Search for the cell housing the specified text and yield its (x, y) center coordinate. 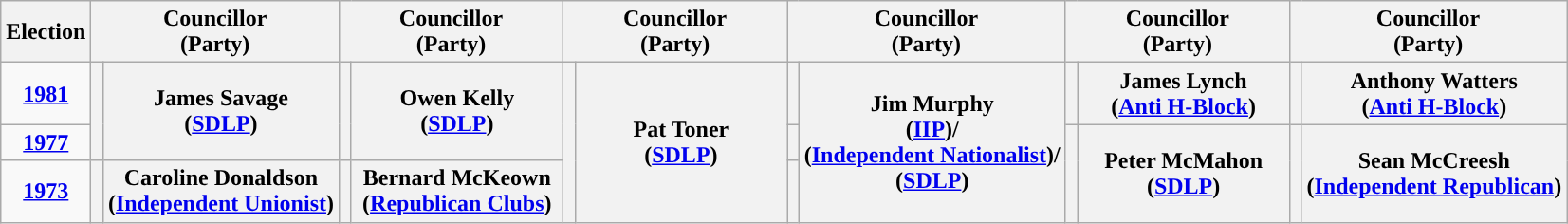
1973 (46, 192)
Owen Kelly (SDLP) (457, 112)
Bernard McKeown (Republican Clubs) (457, 192)
Caroline Donaldson (Independent Unionist) (220, 192)
Pat Toner (SDLP) (681, 142)
1981 (46, 93)
Election (46, 32)
Sean McCreesh (Independent Republican) (1434, 173)
Anthony Watters (Anti H-Block) (1434, 93)
James Lynch (Anti H-Block) (1184, 93)
1977 (46, 142)
James Savage (SDLP) (220, 112)
Jim Murphy (IIP)/ (Independent Nationalist)/ (SDLP) (932, 142)
Peter McMahon (SDLP) (1184, 173)
